Search for the cell housing the specified text and yield its (X, Y) center coordinate. 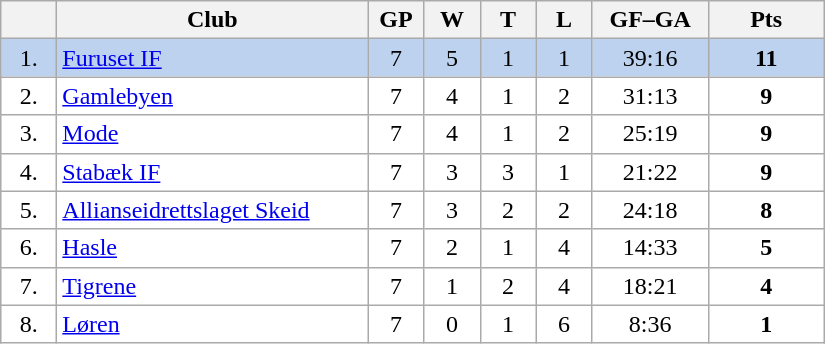
24:18 (650, 210)
7. (29, 286)
L (564, 20)
0 (452, 324)
Tigrene (212, 286)
18:21 (650, 286)
25:19 (650, 134)
Hasle (212, 248)
39:16 (650, 58)
2. (29, 96)
1. (29, 58)
5. (29, 210)
11 (766, 58)
31:13 (650, 96)
6 (564, 324)
W (452, 20)
T (508, 20)
8. (29, 324)
6. (29, 248)
Stabæk IF (212, 172)
8 (766, 210)
21:22 (650, 172)
Club (212, 20)
14:33 (650, 248)
3. (29, 134)
4. (29, 172)
Allianseidrettslaget Skeid (212, 210)
Gamlebyen (212, 96)
8:36 (650, 324)
Pts (766, 20)
Mode (212, 134)
Furuset IF (212, 58)
GF–GA (650, 20)
Løren (212, 324)
GP (396, 20)
